Determine the [X, Y] coordinate at the center of the cell enclosing the given text.  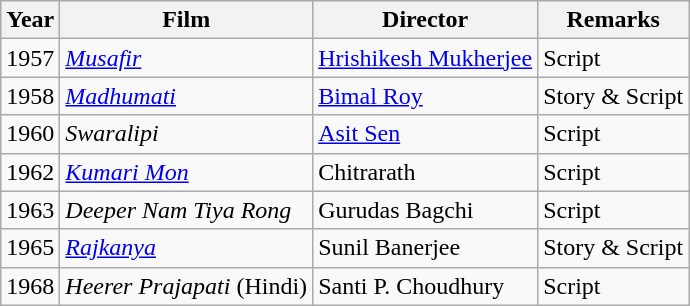
1963 [30, 210]
Chitrarath [426, 172]
1965 [30, 248]
Film [186, 20]
Gurudas Bagchi [426, 210]
Asit Sen [426, 134]
1957 [30, 58]
Director [426, 20]
Swaralipi [186, 134]
1968 [30, 286]
1960 [30, 134]
Bimal Roy [426, 96]
Madhumati [186, 96]
Heerer Prajapati (Hindi) [186, 286]
Remarks [614, 20]
Kumari Mon [186, 172]
Year [30, 20]
Deeper Nam Tiya Rong [186, 210]
1958 [30, 96]
Sunil Banerjee [426, 248]
Rajkanya [186, 248]
Hrishikesh Mukherjee [426, 58]
1962 [30, 172]
Musafir [186, 58]
Santi P. Choudhury [426, 286]
